Return (x, y) of the center of cell containing provided text 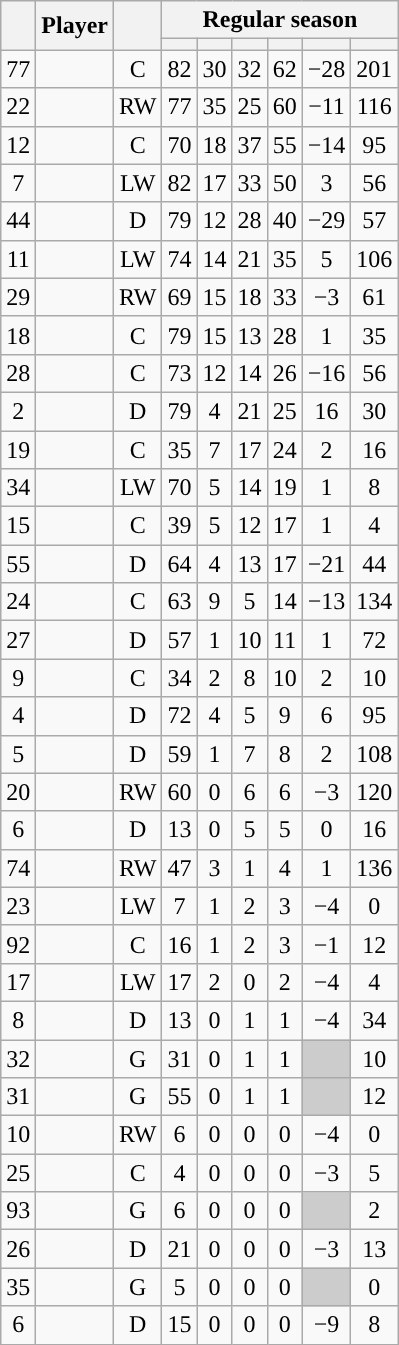
92 (18, 944)
59 (180, 754)
40 (284, 221)
201 (374, 69)
−14 (326, 145)
Player (75, 26)
73 (180, 373)
64 (180, 564)
47 (180, 868)
108 (374, 754)
116 (374, 107)
62 (284, 69)
134 (374, 602)
136 (374, 868)
−13 (326, 602)
−28 (326, 69)
−16 (326, 373)
−29 (326, 221)
−9 (326, 1325)
37 (250, 145)
50 (284, 183)
29 (18, 297)
39 (180, 526)
120 (374, 792)
20 (18, 792)
23 (18, 906)
−11 (326, 107)
61 (374, 297)
22 (18, 107)
−1 (326, 944)
−21 (326, 564)
27 (18, 640)
63 (180, 602)
106 (374, 259)
Regular season (280, 20)
69 (180, 297)
93 (18, 1211)
